Find where the given text appears and provide that cell's center as [x, y] coordinate. 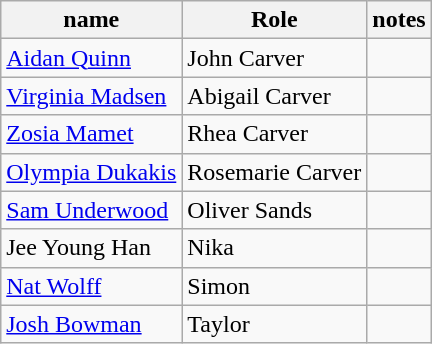
Sam Underwood [92, 210]
John Carver [274, 58]
Nat Wolff [92, 286]
Oliver Sands [274, 210]
Virginia Madsen [92, 96]
Role [274, 20]
Jee Young Han [92, 248]
Josh Bowman [92, 324]
Aidan Quinn [92, 58]
Nika [274, 248]
Taylor [274, 324]
name [92, 20]
Rhea Carver [274, 134]
Zosia Mamet [92, 134]
Simon [274, 286]
Olympia Dukakis [92, 172]
Rosemarie Carver [274, 172]
Abigail Carver [274, 96]
notes [399, 20]
